Capture the cell that displays the provided text and extract its [x, y] central coordinate. 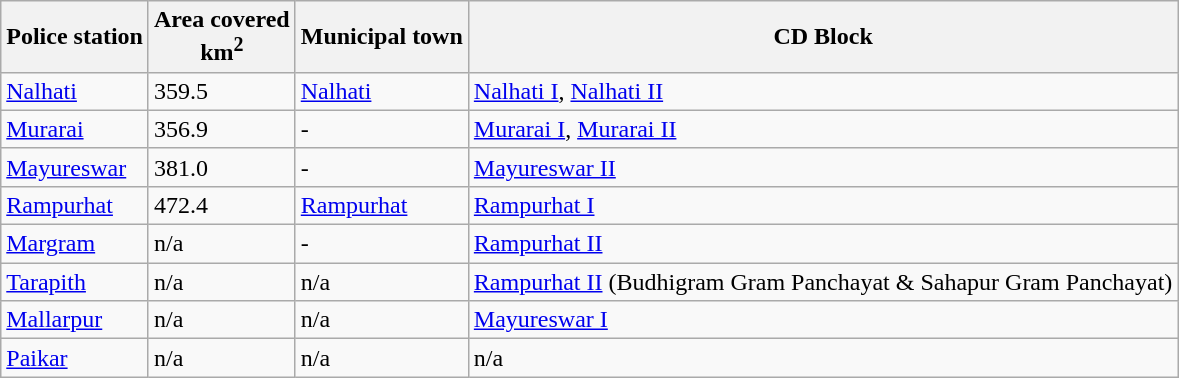
Nalhati I, Nalhati II [823, 91]
Mallarpur [75, 320]
Mayureswar [75, 167]
Police station [75, 37]
Paikar [75, 358]
Municipal town [382, 37]
Area coveredkm2 [222, 37]
359.5 [222, 91]
Rampurhat I [823, 205]
Murarai [75, 129]
Mayureswar II [823, 167]
Margram [75, 244]
472.4 [222, 205]
Murarai I, Murarai II [823, 129]
Rampurhat II (Budhigram Gram Panchayat & Sahapur Gram Panchayat) [823, 282]
Rampurhat II [823, 244]
381.0 [222, 167]
356.9 [222, 129]
Mayureswar I [823, 320]
Tarapith [75, 282]
CD Block [823, 37]
